Locate the cell with the specified text and output its (X, Y) center coordinate. 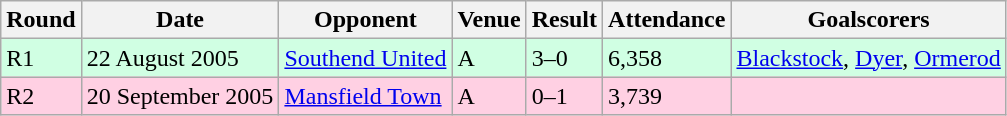
Goalscorers (868, 20)
3–0 (564, 58)
Opponent (366, 20)
3,739 (667, 96)
Blackstock, Dyer, Ormerod (868, 58)
Date (180, 20)
R2 (41, 96)
Mansfield Town (366, 96)
Round (41, 20)
22 August 2005 (180, 58)
20 September 2005 (180, 96)
R1 (41, 58)
Southend United (366, 58)
Attendance (667, 20)
Venue (489, 20)
Result (564, 20)
6,358 (667, 58)
0–1 (564, 96)
